Locate the cell with the specified text and output its [X, Y] center coordinate. 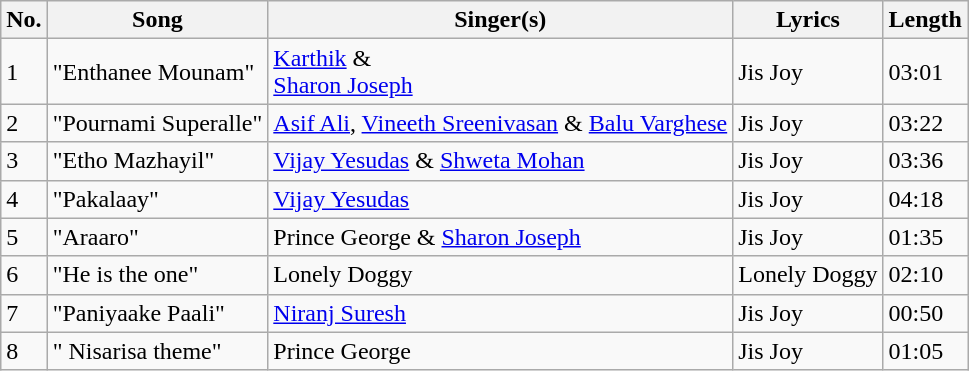
Vijay Yesudas [500, 199]
"Araaro" [158, 237]
Lyrics [808, 20]
5 [24, 237]
"Etho Mazhayil" [158, 161]
"Pakalaay" [158, 199]
03:36 [925, 161]
01:35 [925, 237]
No. [24, 20]
Song [158, 20]
"Enthanee Mounam" [158, 72]
Niranj Suresh [500, 313]
Singer(s) [500, 20]
03:01 [925, 72]
Prince George & Sharon Joseph [500, 237]
4 [24, 199]
03:22 [925, 123]
02:10 [925, 275]
00:50 [925, 313]
Vijay Yesudas & Shweta Mohan [500, 161]
7 [24, 313]
8 [24, 351]
04:18 [925, 199]
"Paniyaake Paali" [158, 313]
Length [925, 20]
01:05 [925, 351]
6 [24, 275]
2 [24, 123]
"Pournami Superalle" [158, 123]
Karthik & Sharon Joseph [500, 72]
3 [24, 161]
1 [24, 72]
" Nisarisa theme" [158, 351]
Asif Ali, Vineeth Sreenivasan & Balu Varghese [500, 123]
Prince George [500, 351]
"He is the one" [158, 275]
